Output the (x, y) coordinate of the center of the cell containing the given text.  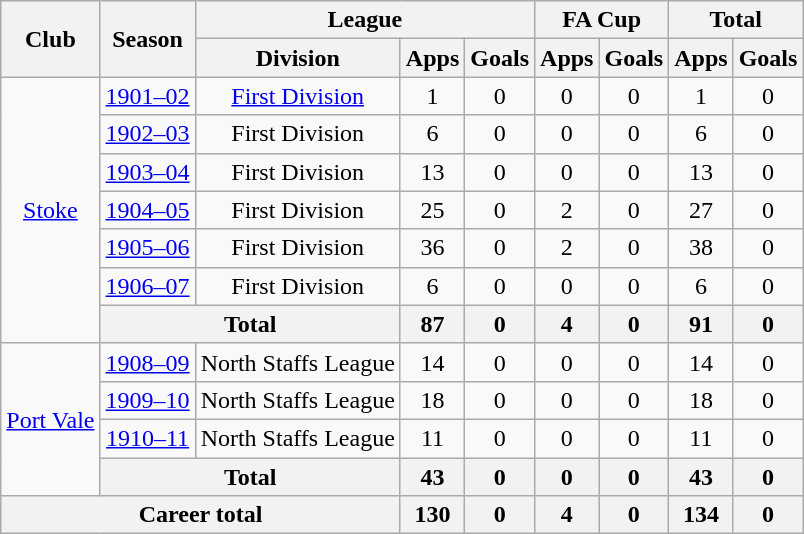
Stoke (50, 210)
League (364, 20)
1905–06 (148, 248)
91 (701, 324)
Season (148, 39)
Division (298, 58)
1909–10 (148, 400)
134 (701, 515)
1904–05 (148, 210)
FA Cup (602, 20)
1906–07 (148, 286)
36 (432, 248)
Port Vale (50, 419)
38 (701, 248)
Club (50, 39)
1910–11 (148, 438)
25 (432, 210)
1902–03 (148, 134)
Career total (201, 515)
1901–02 (148, 96)
130 (432, 515)
27 (701, 210)
87 (432, 324)
1908–09 (148, 362)
1903–04 (148, 172)
